From the cell containing the given text, extract its center point as [X, Y] coordinate. 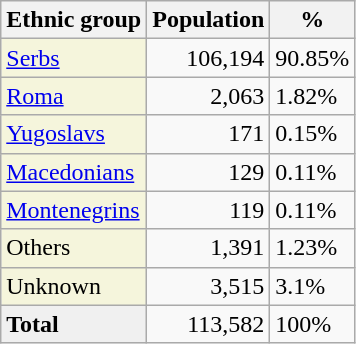
3,515 [208, 286]
Montenegrins [74, 210]
0.15% [312, 134]
Macedonians [74, 172]
106,194 [208, 58]
Others [74, 248]
Serbs [74, 58]
1,391 [208, 248]
Unknown [74, 286]
Roma [74, 96]
129 [208, 172]
171 [208, 134]
% [312, 20]
100% [312, 324]
1.23% [312, 248]
90.85% [312, 58]
119 [208, 210]
3.1% [312, 286]
Total [74, 324]
1.82% [312, 96]
Population [208, 20]
2,063 [208, 96]
Yugoslavs [74, 134]
Ethnic group [74, 20]
113,582 [208, 324]
